Locate the cell with the specified text and output its [x, y] center coordinate. 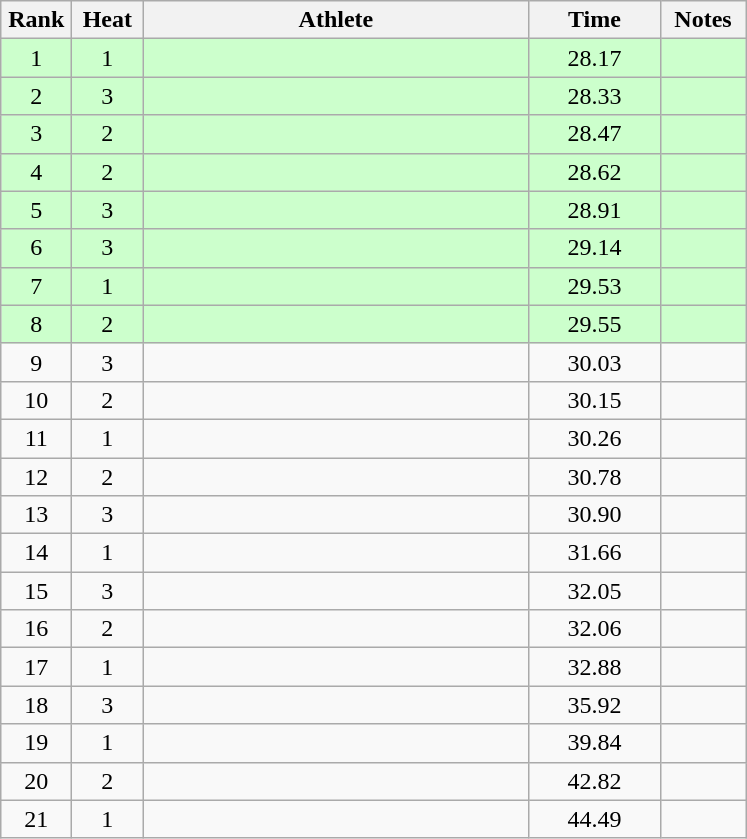
16 [36, 629]
15 [36, 591]
Notes [703, 20]
31.66 [594, 553]
29.53 [594, 286]
10 [36, 400]
5 [36, 210]
32.88 [594, 667]
19 [36, 743]
4 [36, 172]
42.82 [594, 781]
28.17 [594, 58]
Heat [108, 20]
39.84 [594, 743]
17 [36, 667]
30.15 [594, 400]
28.91 [594, 210]
28.62 [594, 172]
18 [36, 705]
9 [36, 362]
28.47 [594, 134]
30.26 [594, 438]
6 [36, 248]
35.92 [594, 705]
28.33 [594, 96]
14 [36, 553]
30.90 [594, 515]
44.49 [594, 819]
Athlete [336, 20]
13 [36, 515]
12 [36, 477]
20 [36, 781]
21 [36, 819]
32.06 [594, 629]
Rank [36, 20]
11 [36, 438]
32.05 [594, 591]
30.78 [594, 477]
29.14 [594, 248]
29.55 [594, 324]
30.03 [594, 362]
Time [594, 20]
7 [36, 286]
8 [36, 324]
